Extract the [x, y] coordinate from the center of the cell holding the provided text.  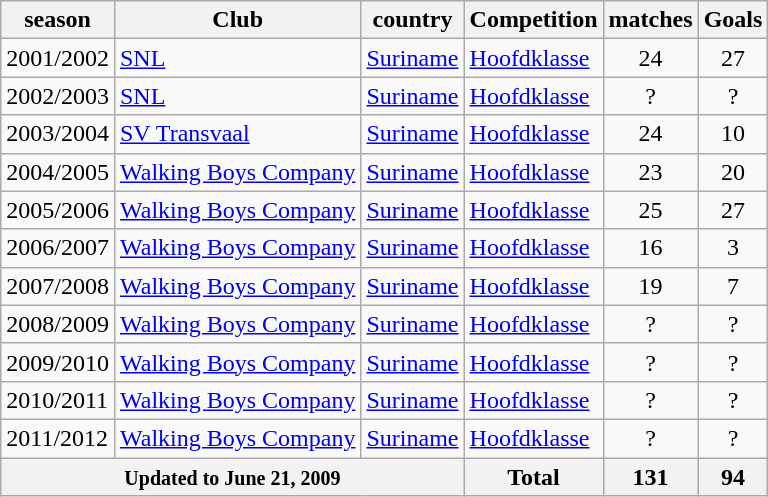
2009/2010 [58, 362]
Competition [534, 20]
Total [534, 477]
2005/2006 [58, 210]
2001/2002 [58, 58]
Club [237, 20]
94 [733, 477]
2008/2009 [58, 324]
2006/2007 [58, 248]
131 [650, 477]
3 [733, 248]
Updated to June 21, 2009 [232, 477]
7 [733, 286]
Goals [733, 20]
matches [650, 20]
2011/2012 [58, 438]
season [58, 20]
2003/2004 [58, 134]
19 [650, 286]
25 [650, 210]
SV Transvaal [237, 134]
20 [733, 172]
2010/2011 [58, 400]
23 [650, 172]
2007/2008 [58, 286]
2004/2005 [58, 172]
16 [650, 248]
2002/2003 [58, 96]
10 [733, 134]
country [412, 20]
